For the text-containing cell, return its midpoint in [X, Y] coordinate format. 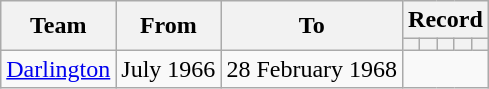
Record [446, 20]
To [312, 26]
Team [58, 26]
28 February 1968 [312, 69]
July 1966 [168, 69]
From [168, 26]
Darlington [58, 69]
